Return [X, Y] of the center of cell containing provided text 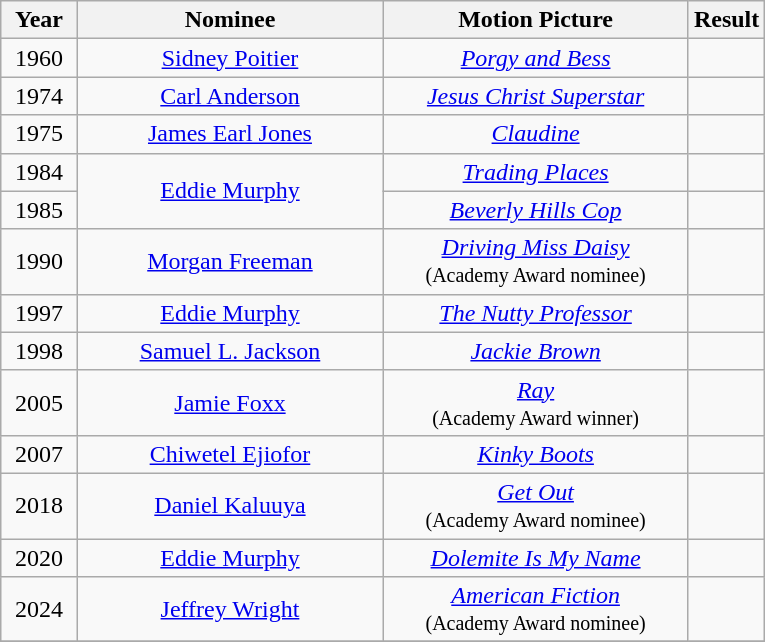
Dolemite Is My Name [536, 557]
Carl Anderson [230, 96]
Claudine [536, 134]
2024 [39, 610]
2018 [39, 506]
Ray(Academy Award winner) [536, 402]
Samuel L. Jackson [230, 351]
2005 [39, 402]
Jackie Brown [536, 351]
Jamie Foxx [230, 402]
2007 [39, 454]
Get Out(Academy Award nominee) [536, 506]
Sidney Poitier [230, 58]
Jesus Christ Superstar [536, 96]
Beverly Hills Cop [536, 210]
Kinky Boots [536, 454]
Porgy and Bess [536, 58]
Year [39, 20]
1974 [39, 96]
Trading Places [536, 172]
1997 [39, 313]
Daniel Kaluuya [230, 506]
The Nutty Professor [536, 313]
2020 [39, 557]
1998 [39, 351]
Driving Miss Daisy(Academy Award nominee) [536, 262]
Chiwetel Ejiofor [230, 454]
American Fiction(Academy Award nominee) [536, 610]
Motion Picture [536, 20]
1985 [39, 210]
Nominee [230, 20]
Result [726, 20]
1960 [39, 58]
1975 [39, 134]
James Earl Jones [230, 134]
Jeffrey Wright [230, 610]
1984 [39, 172]
Morgan Freeman [230, 262]
1990 [39, 262]
